Identify which cell holds the provided text, then report its [X, Y] central coordinate. 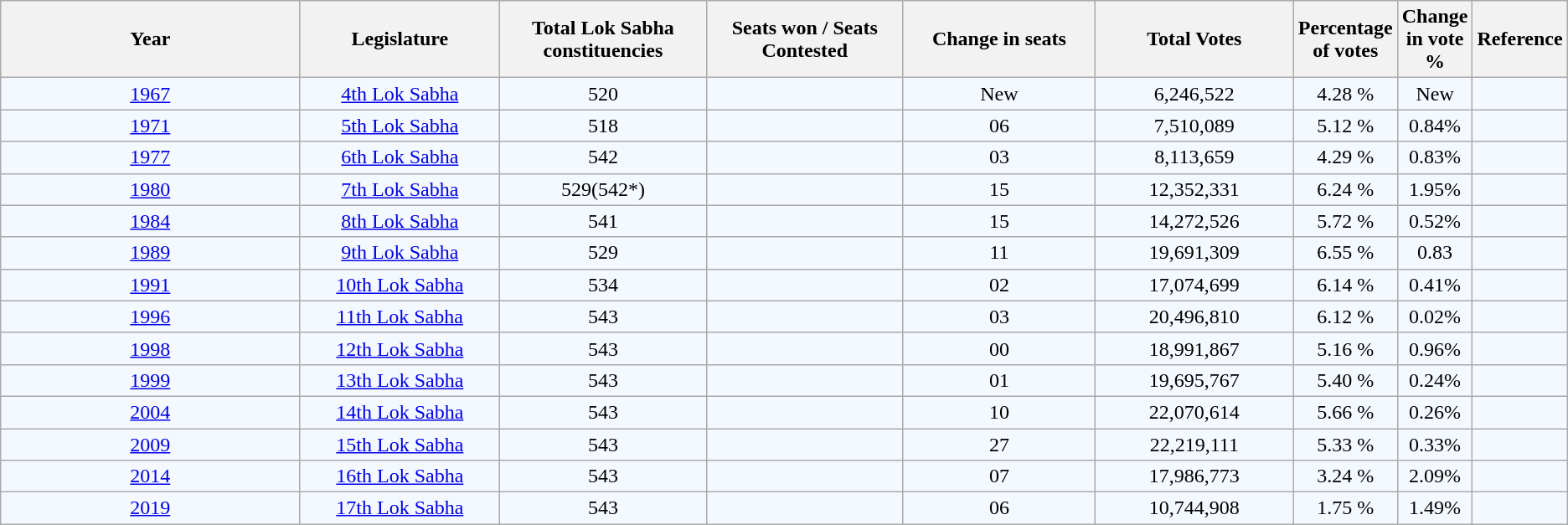
22,219,111 [1194, 445]
Total Votes [1194, 39]
5.72 % [1345, 221]
Total Lok Sabha constituencies [603, 39]
19,691,309 [1194, 253]
7,510,089 [1194, 126]
2019 [151, 508]
518 [603, 126]
14,272,526 [1194, 221]
5.16 % [1345, 348]
11 [998, 253]
Percentage of votes [1345, 39]
10th Lok Sabha [400, 285]
1991 [151, 285]
2.09% [1435, 476]
1980 [151, 189]
Seats won / Seats Contested [804, 39]
0.24% [1435, 380]
1.49% [1435, 508]
5th Lok Sabha [400, 126]
542 [603, 157]
0.33% [1435, 445]
01 [998, 380]
2004 [151, 412]
6.14 % [1345, 285]
00 [998, 348]
0.83 [1435, 253]
4th Lok Sabha [400, 94]
9th Lok Sabha [400, 253]
541 [603, 221]
1998 [151, 348]
18,991,867 [1194, 348]
6.12 % [1345, 317]
5.33 % [1345, 445]
0.26% [1435, 412]
27 [998, 445]
2014 [151, 476]
534 [603, 285]
1967 [151, 94]
17th Lok Sabha [400, 508]
0.96% [1435, 348]
0.52% [1435, 221]
1996 [151, 317]
6.55 % [1345, 253]
1.95% [1435, 189]
1984 [151, 221]
Year [151, 39]
4.29 % [1345, 157]
8,113,659 [1194, 157]
12,352,331 [1194, 189]
13th Lok Sabha [400, 380]
0.83% [1435, 157]
Reference [1519, 39]
0.02% [1435, 317]
1.75 % [1345, 508]
14th Lok Sabha [400, 412]
1989 [151, 253]
15th Lok Sabha [400, 445]
10,744,908 [1194, 508]
5.12 % [1345, 126]
6,246,522 [1194, 94]
1999 [151, 380]
5.66 % [1345, 412]
16th Lok Sabha [400, 476]
Change in seats [998, 39]
2009 [151, 445]
1977 [151, 157]
0.41% [1435, 285]
520 [603, 94]
22,070,614 [1194, 412]
19,695,767 [1194, 380]
Legislature [400, 39]
7th Lok Sabha [400, 189]
20,496,810 [1194, 317]
11th Lok Sabha [400, 317]
5.40 % [1345, 380]
17,074,699 [1194, 285]
6.24 % [1345, 189]
07 [998, 476]
Change in vote % [1435, 39]
1971 [151, 126]
10 [998, 412]
0.84% [1435, 126]
17,986,773 [1194, 476]
8th Lok Sabha [400, 221]
529 [603, 253]
3.24 % [1345, 476]
4.28 % [1345, 94]
6th Lok Sabha [400, 157]
529(542*) [603, 189]
12th Lok Sabha [400, 348]
02 [998, 285]
